Extract the [x, y] coordinate from the center of the cell holding the provided text.  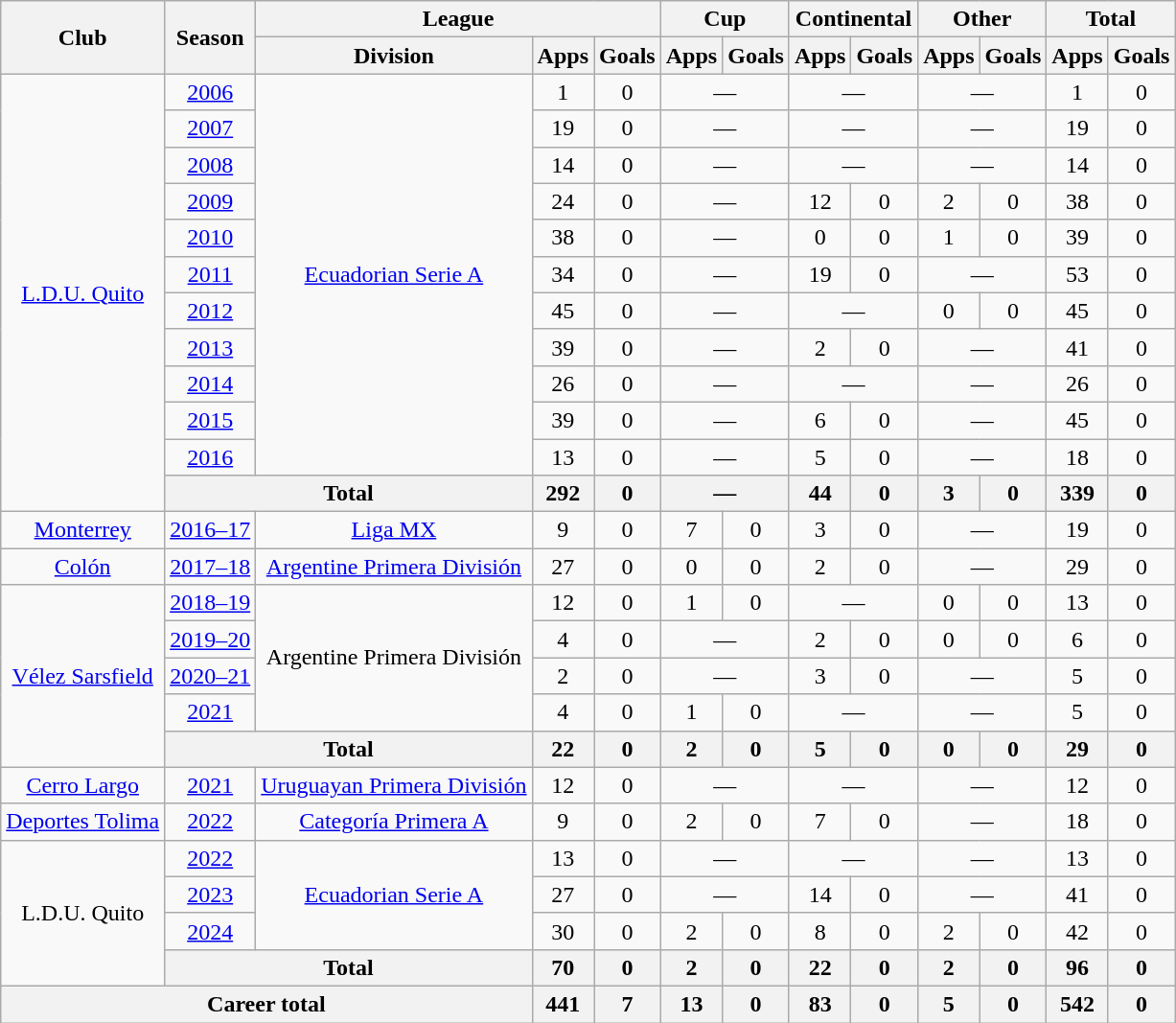
2009 [211, 201]
83 [819, 1004]
441 [563, 1004]
Liga MX [394, 530]
2006 [211, 92]
2012 [211, 311]
339 [1077, 494]
Colón [82, 567]
2020–21 [211, 676]
2024 [211, 931]
2019–20 [211, 639]
2018–19 [211, 603]
Season [211, 37]
2016 [211, 457]
2015 [211, 420]
8 [819, 931]
2014 [211, 384]
Deportes Tolima [82, 822]
Uruguayan Primera División [394, 785]
League [458, 19]
542 [1077, 1004]
Monterrey [82, 530]
Career total [266, 1004]
Cup [725, 19]
Vélez Sarsfield [82, 676]
2011 [211, 274]
2023 [211, 895]
44 [819, 494]
2008 [211, 165]
Club [82, 37]
53 [1077, 274]
2010 [211, 238]
2007 [211, 128]
Cerro Largo [82, 785]
34 [563, 274]
Division [394, 56]
70 [563, 967]
Other [982, 19]
Continental [853, 19]
292 [563, 494]
96 [1077, 967]
30 [563, 931]
2013 [211, 347]
42 [1077, 931]
2016–17 [211, 530]
Categoría Primera A [394, 822]
2017–18 [211, 567]
24 [563, 201]
